Provide the (X, Y) coordinate of the cell's center where the given text is located.  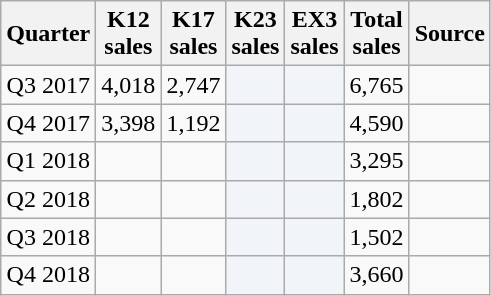
4,018 (128, 85)
Q2 2018 (48, 199)
3,295 (376, 161)
6,765 (376, 85)
Q3 2017 (48, 85)
1,802 (376, 199)
K17sales (194, 34)
Q1 2018 (48, 161)
Q4 2018 (48, 275)
Source (450, 34)
EX3sales (314, 34)
1,502 (376, 237)
Quarter (48, 34)
2,747 (194, 85)
1,192 (194, 123)
3,660 (376, 275)
K12sales (128, 34)
4,590 (376, 123)
Q3 2018 (48, 237)
Totalsales (376, 34)
3,398 (128, 123)
Q4 2017 (48, 123)
K23sales (256, 34)
